Search for the cell housing the specified text and yield its (x, y) center coordinate. 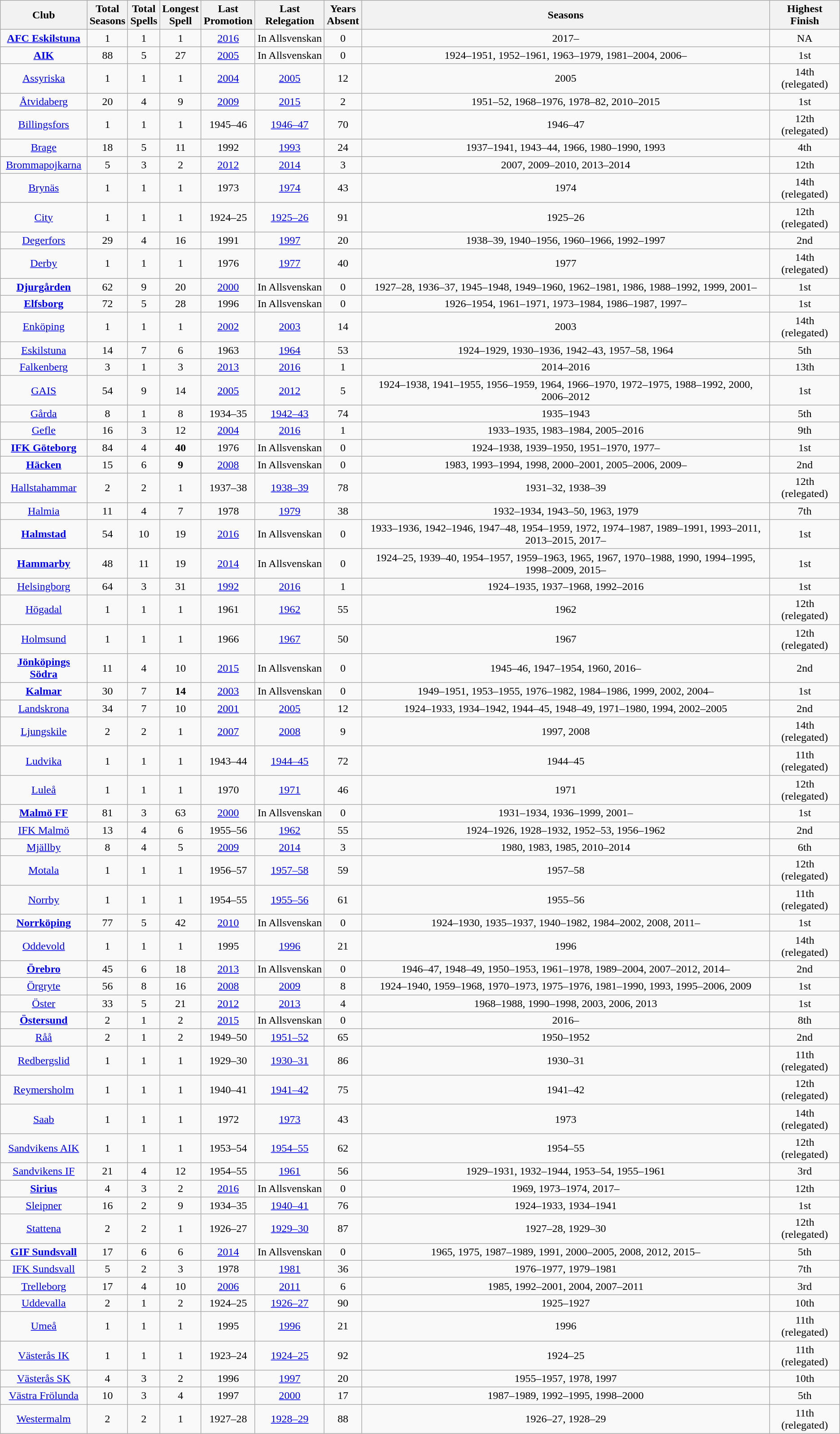
1924–1940, 1959–1968, 1970–1973, 1975–1976, 1981–1990, 1993, 1995–2006, 2009 (565, 986)
29 (108, 240)
LongestSpell (180, 15)
1924–1938, 1941–1955, 1956–1959, 1964, 1966–1970, 1972–1975, 1988–1992, 2000, 2006–2012 (565, 391)
1932–1934, 1943–50, 1963, 1979 (565, 511)
74 (343, 413)
AIK (44, 55)
1938–39, 1940–1956, 1960–1966, 1992–1997 (565, 240)
Västerås IK (44, 1355)
13 (108, 830)
TotalSeasons (108, 15)
1965, 1975, 1987–1989, 1991, 2000–2005, 2008, 2012, 2015– (565, 1252)
2017– (565, 38)
1953–54 (228, 1148)
63 (180, 813)
48 (108, 563)
Sandvikens AIK (44, 1148)
50 (343, 638)
1933–1936, 1942–1946, 1947–48, 1954–1959, 1972, 1974–1987, 1989–1991, 1993–2011, 2013–2015, 2017– (565, 534)
Umeå (44, 1326)
34 (108, 708)
1924–1938, 1939–1950, 1951–1970, 1977– (565, 448)
1981 (289, 1269)
1945–46, 1947–1954, 1960, 2016– (565, 668)
1951–52, 1968–1976, 1978–82, 2010–2015 (565, 101)
1950–1952 (565, 1038)
1951–52 (289, 1038)
1924–1929, 1930–1936, 1942–43, 1957–58, 1964 (565, 350)
Mjällby (44, 847)
75 (343, 1090)
1924–1951, 1952–1961, 1963–1979, 1981–2004, 2006– (565, 55)
Örebro (44, 969)
42 (180, 923)
1924–25, 1939–40, 1954–1957, 1959–1963, 1965, 1967, 1970–1988, 1990, 1994–1995, 1998–2009, 2015– (565, 563)
1933–1935, 1983–1984, 2005–2016 (565, 431)
1924–1935, 1937–1968, 1992–2016 (565, 586)
1923–24 (228, 1355)
1956–57 (228, 870)
Seasons (565, 15)
1924–1930, 1935–1937, 1940–1982, 1984–2002, 2008, 2011– (565, 923)
46 (343, 790)
Brynäs (44, 188)
Häcken (44, 465)
Norrköping (44, 923)
Gårda (44, 413)
1970 (228, 790)
1924–1933, 1934–1941 (565, 1205)
Sandvikens IF (44, 1171)
1976–1977, 1979–1981 (565, 1269)
Westermalm (44, 1419)
1949–50 (228, 1038)
1931–1934, 1936–1999, 2001– (565, 813)
Åtvidaberg (44, 101)
2010 (228, 923)
1991 (228, 240)
Saab (44, 1119)
Öster (44, 1003)
Holmsund (44, 638)
GAIS (44, 391)
81 (108, 813)
1927–28, 1936–37, 1945–1948, 1949–1960, 1962–1981, 1986, 1988–1992, 1999, 2001– (565, 287)
87 (343, 1228)
59 (343, 870)
6th (805, 847)
1983, 1993–1994, 1998, 2000–2001, 2005–2006, 2009– (565, 465)
Enköping (44, 327)
Västra Frölunda (44, 1396)
Stattena (44, 1228)
1927–28 (228, 1419)
1926–27, 1928–29 (565, 1419)
1985, 1992–2001, 2004, 2007–2011 (565, 1286)
77 (108, 923)
61 (343, 900)
IFK Göteborg (44, 448)
Helsingborg (44, 586)
HighestFinish (805, 15)
Degerfors (44, 240)
13th (805, 367)
2014–2016 (565, 367)
1942–43 (289, 413)
Malmö FF (44, 813)
LastPromotion (228, 15)
Ljungskile (44, 732)
1969, 1973–1974, 2017– (565, 1188)
2007, 2009–2010, 2013–2014 (565, 165)
NA (805, 38)
Eskilstuna (44, 350)
1963 (228, 350)
Halmstad (44, 534)
Västerås SK (44, 1379)
TotalSpells (144, 15)
1937–1941, 1943–44, 1966, 1980–1990, 1993 (565, 148)
Gefle (44, 431)
30 (108, 691)
YearsAbsent (343, 15)
4th (805, 148)
1943–44 (228, 761)
Derby (44, 263)
1987–1989, 1992–1995, 1998–2000 (565, 1396)
Falkenberg (44, 367)
1945–46 (228, 125)
78 (343, 488)
1997, 2008 (565, 732)
Östersund (44, 1021)
Kalmar (44, 691)
Reymersholm (44, 1090)
Råå (44, 1038)
2007 (228, 732)
Billingsfors (44, 125)
2001 (228, 708)
1937–38 (228, 488)
1964 (289, 350)
1926–1954, 1961–1971, 1973–1984, 1986–1987, 1997– (565, 304)
1938–39 (289, 488)
AFC Eskilstuna (44, 38)
Trelleborg (44, 1286)
IFK Sundsvall (44, 1269)
Motala (44, 870)
Halmia (44, 511)
65 (343, 1038)
33 (108, 1003)
1931–32, 1938–39 (565, 488)
36 (343, 1269)
53 (343, 350)
90 (343, 1303)
92 (343, 1355)
Högadal (44, 610)
38 (343, 511)
70 (343, 125)
1979 (289, 511)
Club (44, 15)
2016– (565, 1021)
1980, 1983, 1985, 2010–2014 (565, 847)
Oddevold (44, 946)
1955–1957, 1978, 1997 (565, 1379)
1924–1926, 1928–1932, 1952–53, 1956–1962 (565, 830)
64 (108, 586)
Luleå (44, 790)
1935–1943 (565, 413)
1972 (228, 1119)
Ludvika (44, 761)
2006 (228, 1286)
86 (343, 1060)
IFK Malmö (44, 830)
Uddevalla (44, 1303)
1927–28, 1929–30 (565, 1228)
2002 (228, 327)
LastRelegation (289, 15)
Hallstahammar (44, 488)
27 (180, 55)
1949–1951, 1953–1955, 1976–1982, 1984–1986, 1999, 2002, 2004– (565, 691)
91 (343, 217)
45 (108, 969)
24 (343, 148)
Assyriska (44, 78)
1946–47, 1948–49, 1950–1953, 1961–1978, 1989–2004, 2007–2012, 2014– (565, 969)
Hammarby (44, 563)
Landskrona (44, 708)
28 (180, 304)
2011 (289, 1286)
8th (805, 1021)
1929–1931, 1932–1944, 1953–54, 1955–1961 (565, 1171)
Jönköpings Södra (44, 668)
Sleipner (44, 1205)
9th (805, 431)
1925–1927 (565, 1303)
Brage (44, 148)
1968–1988, 1990–1998, 2003, 2006, 2013 (565, 1003)
76 (343, 1205)
Sirius (44, 1188)
Djurgården (44, 287)
1966 (228, 638)
15 (108, 465)
31 (180, 586)
1924–1933, 1934–1942, 1944–45, 1948–49, 1971–1980, 1994, 2002–2005 (565, 708)
Örgryte (44, 986)
GIF Sundsvall (44, 1252)
Norrby (44, 900)
Redbergslid (44, 1060)
1928–29 (289, 1419)
1993 (289, 148)
84 (108, 448)
Brommapojkarna (44, 165)
City (44, 217)
Elfsborg (44, 304)
